Find where the given text appears and provide that cell's center as (X, Y) coordinate. 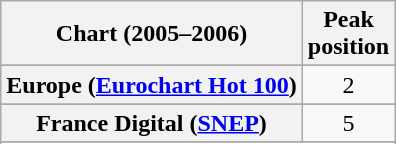
Peakposition (348, 34)
France Digital (SNEP) (152, 123)
5 (348, 123)
2 (348, 85)
Chart (2005–2006) (152, 34)
Europe (Eurochart Hot 100) (152, 85)
